Capture the cell that displays the provided text and extract its (x, y) central coordinate. 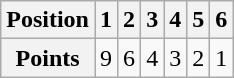
Position (48, 20)
9 (106, 58)
Points (48, 58)
5 (198, 20)
